Detect which cell encompasses the target text, then output its (X, Y) center coordinate. 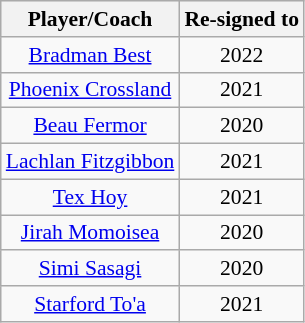
Player/Coach (90, 19)
Simi Sasagi (90, 269)
Phoenix Crossland (90, 90)
Bradman Best (90, 55)
Jirah Momoisea (90, 233)
Lachlan Fitzgibbon (90, 162)
Starford To'a (90, 304)
2022 (242, 55)
Re-signed to (242, 19)
Tex Hoy (90, 197)
Beau Fermor (90, 126)
